Output the [X, Y] coordinate of the center of the cell containing the given text.  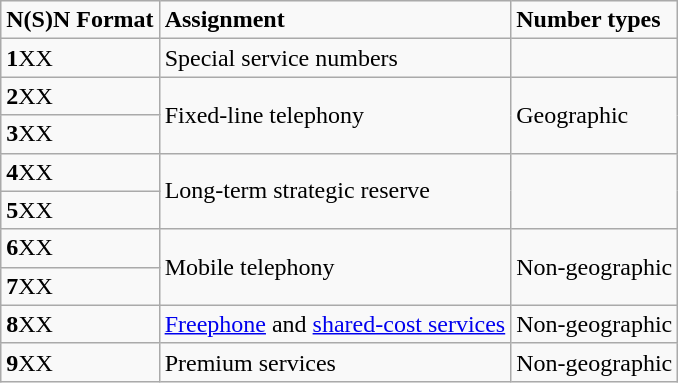
2XX [80, 96]
Long-term strategic reserve [335, 191]
Freephone and shared-cost services [335, 324]
8XX [80, 324]
Geographic [594, 115]
1XX [80, 58]
3XX [80, 134]
Premium services [335, 362]
4XX [80, 172]
Number types [594, 20]
Fixed-line telephony [335, 115]
Mobile telephony [335, 267]
7XX [80, 286]
Special service numbers [335, 58]
N(S)N Format [80, 20]
Assignment [335, 20]
5XX [80, 210]
6XX [80, 248]
9XX [80, 362]
